Extract the [x, y] coordinate from the center of the cell holding the provided text.  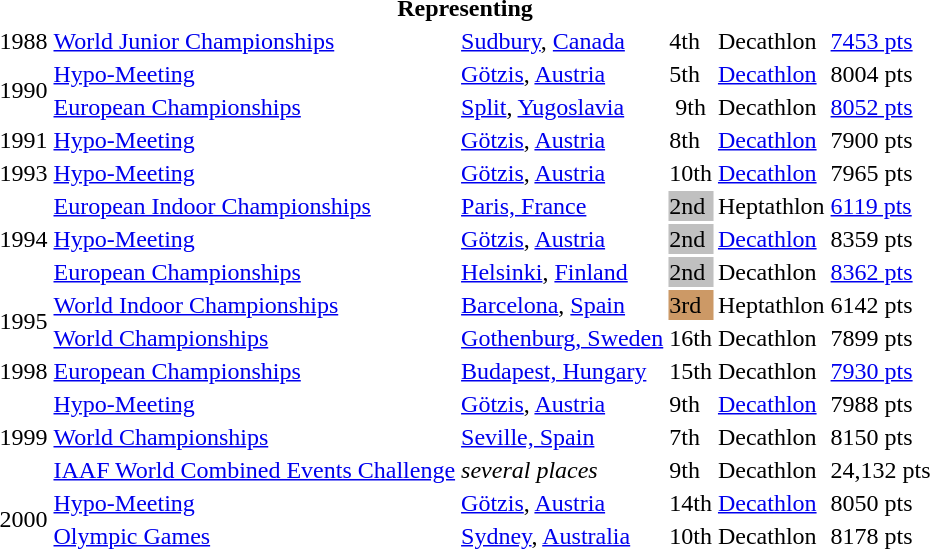
Seville, Spain [562, 437]
Budapest, Hungary [562, 371]
Split, Yugoslavia [562, 107]
15th [691, 371]
8th [691, 140]
10th [691, 173]
Gothenburg, Sweden [562, 338]
Barcelona, Spain [562, 305]
several places [562, 470]
14th [691, 503]
Paris, France [562, 206]
World Junior Championships [254, 41]
Helsinki, Finland [562, 272]
4th [691, 41]
European Indoor Championships [254, 206]
World Indoor Championships [254, 305]
Sudbury, Canada [562, 41]
3rd [691, 305]
16th [691, 338]
IAAF World Combined Events Challenge [254, 470]
7th [691, 437]
5th [691, 74]
